Scan for the cell matching the given text and deliver its (X, Y) coordinate at center. 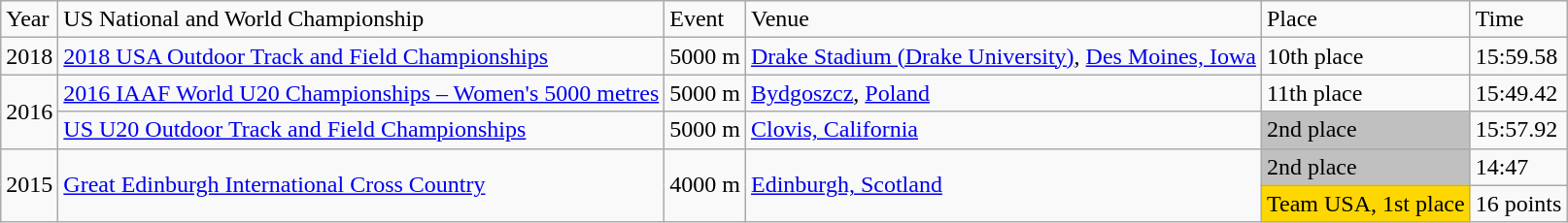
15:59.58 (1518, 56)
2016 (29, 111)
14:47 (1518, 167)
10th place (1366, 56)
Venue (1005, 19)
15:49.42 (1518, 93)
Year (29, 19)
US U20 Outdoor Track and Field Championships (361, 130)
Time (1518, 19)
US National and World Championship (361, 19)
Bydgoszcz, Poland (1005, 93)
16 points (1518, 204)
Place (1366, 19)
Edinburgh, Scotland (1005, 185)
Great Edinburgh International Cross Country (361, 185)
11th place (1366, 93)
Drake Stadium (Drake University), Des Moines, Iowa (1005, 56)
Clovis, California (1005, 130)
2018 (29, 56)
Event (705, 19)
2018 USA Outdoor Track and Field Championships (361, 56)
2016 IAAF World U20 Championships – Women's 5000 metres (361, 93)
4000 m (705, 185)
Team USA, 1st place (1366, 204)
15:57.92 (1518, 130)
2015 (29, 185)
